Find where the given text appears and provide that cell's center as (X, Y) coordinate. 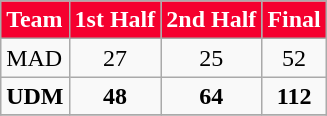
2nd Half (212, 20)
Team (35, 20)
MAD (35, 58)
25 (212, 58)
27 (115, 58)
Final (294, 20)
1st Half (115, 20)
52 (294, 58)
112 (294, 96)
48 (115, 96)
UDM (35, 96)
64 (212, 96)
